Locate the cell with the specified text and output its (x, y) center coordinate. 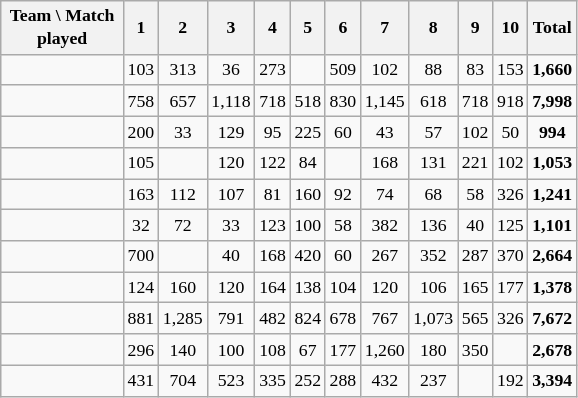
1,660 (552, 70)
420 (308, 256)
296 (140, 350)
237 (434, 380)
163 (140, 194)
758 (140, 100)
57 (434, 132)
918 (510, 100)
125 (510, 226)
164 (272, 288)
165 (476, 288)
370 (510, 256)
3 (231, 28)
3,394 (552, 380)
107 (231, 194)
1,073 (434, 318)
830 (342, 100)
74 (386, 194)
273 (272, 70)
1,053 (552, 162)
657 (184, 100)
2,678 (552, 350)
81 (272, 194)
43 (386, 132)
313 (184, 70)
335 (272, 380)
88 (434, 70)
287 (476, 256)
824 (308, 318)
192 (510, 380)
136 (434, 226)
50 (510, 132)
140 (184, 350)
1,118 (231, 100)
509 (342, 70)
767 (386, 318)
180 (434, 350)
83 (476, 70)
1,378 (552, 288)
104 (342, 288)
678 (342, 318)
95 (272, 132)
7,998 (552, 100)
482 (272, 318)
112 (184, 194)
84 (308, 162)
153 (510, 70)
123 (272, 226)
105 (140, 162)
382 (386, 226)
704 (184, 380)
108 (272, 350)
103 (140, 70)
7,672 (552, 318)
36 (231, 70)
518 (308, 100)
618 (434, 100)
106 (434, 288)
4 (272, 28)
68 (434, 194)
6 (342, 28)
565 (476, 318)
1,101 (552, 226)
72 (184, 226)
431 (140, 380)
131 (434, 162)
32 (140, 226)
881 (140, 318)
8 (434, 28)
267 (386, 256)
9 (476, 28)
10 (510, 28)
1 (140, 28)
432 (386, 380)
129 (231, 132)
791 (231, 318)
2,664 (552, 256)
Team \ Match played (62, 28)
221 (476, 162)
200 (140, 132)
252 (308, 380)
1,260 (386, 350)
138 (308, 288)
5 (308, 28)
124 (140, 288)
Total (552, 28)
7 (386, 28)
225 (308, 132)
122 (272, 162)
1,145 (386, 100)
700 (140, 256)
994 (552, 132)
350 (476, 350)
1,285 (184, 318)
1,241 (552, 194)
92 (342, 194)
2 (184, 28)
523 (231, 380)
67 (308, 350)
288 (342, 380)
352 (434, 256)
